Return the (X, Y) coordinate for the center point of the cell that contains the specified text.  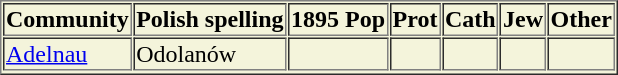
Other (582, 20)
Cath (470, 20)
Adelnau (68, 54)
Odolanów (210, 54)
Polish spelling (210, 20)
1895 Pop (338, 20)
Community (68, 20)
Prot (416, 20)
Jew (523, 20)
